Return (x, y) of the center of cell containing provided text 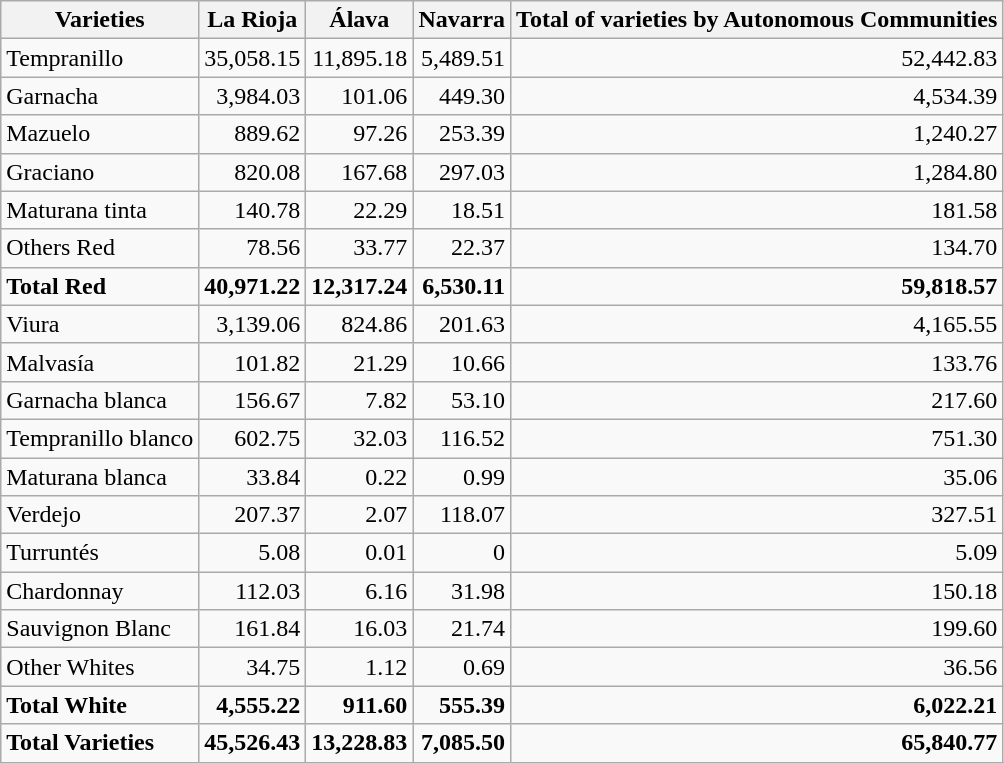
1.12 (360, 667)
Other Whites (100, 667)
12,317.24 (360, 286)
4,534.39 (757, 96)
5,489.51 (462, 58)
167.68 (360, 172)
889.62 (252, 134)
Total Red (100, 286)
21.74 (462, 629)
Turruntés (100, 553)
22.29 (360, 210)
10.66 (462, 362)
31.98 (462, 591)
33.84 (252, 477)
118.07 (462, 515)
Varieties (100, 20)
36.56 (757, 667)
449.30 (462, 96)
134.70 (757, 248)
133.76 (757, 362)
217.60 (757, 400)
21.29 (360, 362)
7,085.50 (462, 743)
Verdejo (100, 515)
Garnacha blanca (100, 400)
3,984.03 (252, 96)
911.60 (360, 705)
4,165.55 (757, 324)
35,058.15 (252, 58)
0 (462, 553)
97.26 (360, 134)
5.09 (757, 553)
181.58 (757, 210)
Total Varieties (100, 743)
32.03 (360, 438)
16.03 (360, 629)
150.18 (757, 591)
53.10 (462, 400)
3,139.06 (252, 324)
7.82 (360, 400)
0.99 (462, 477)
156.67 (252, 400)
11,895.18 (360, 58)
45,526.43 (252, 743)
1,240.27 (757, 134)
Garnacha (100, 96)
297.03 (462, 172)
201.63 (462, 324)
La Rioja (252, 20)
5.08 (252, 553)
33.77 (360, 248)
Sauvignon Blanc (100, 629)
116.52 (462, 438)
Tempranillo blanco (100, 438)
Maturana blanca (100, 477)
52,442.83 (757, 58)
22.37 (462, 248)
78.56 (252, 248)
0.69 (462, 667)
Total White (100, 705)
Mazuelo (100, 134)
Navarra (462, 20)
101.06 (360, 96)
Malvasía (100, 362)
199.60 (757, 629)
Maturana tinta (100, 210)
Total of varieties by Autonomous Communities (757, 20)
4,555.22 (252, 705)
Tempranillo (100, 58)
Others Red (100, 248)
Álava (360, 20)
1,284.80 (757, 172)
6,530.11 (462, 286)
34.75 (252, 667)
Viura (100, 324)
6.16 (360, 591)
101.82 (252, 362)
Chardonnay (100, 591)
112.03 (252, 591)
140.78 (252, 210)
751.30 (757, 438)
35.06 (757, 477)
2.07 (360, 515)
65,840.77 (757, 743)
824.86 (360, 324)
555.39 (462, 705)
Graciano (100, 172)
18.51 (462, 210)
820.08 (252, 172)
13,228.83 (360, 743)
0.22 (360, 477)
207.37 (252, 515)
327.51 (757, 515)
161.84 (252, 629)
253.39 (462, 134)
0.01 (360, 553)
602.75 (252, 438)
6,022.21 (757, 705)
40,971.22 (252, 286)
59,818.57 (757, 286)
